Locate the cell with the specified text and output its [x, y] center coordinate. 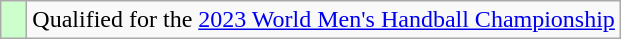
Qualified for the 2023 World Men's Handball Championship [324, 20]
